Find where the given text appears and provide that cell's center as [X, Y] coordinate. 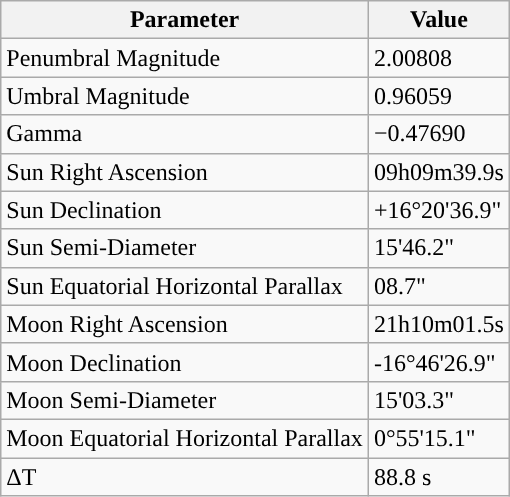
Gamma [185, 134]
Sun Semi-Diameter [185, 248]
Sun Right Ascension [185, 172]
Value [438, 20]
Moon Semi-Diameter [185, 400]
ΔT [185, 477]
Sun Equatorial Horizontal Parallax [185, 286]
Sun Declination [185, 210]
Parameter [185, 20]
−0.47690 [438, 134]
+16°20'36.9" [438, 210]
Moon Equatorial Horizontal Parallax [185, 438]
21h10m01.5s [438, 324]
-16°46'26.9" [438, 362]
09h09m39.9s [438, 172]
Moon Right Ascension [185, 324]
2.00808 [438, 58]
Umbral Magnitude [185, 96]
0.96059 [438, 96]
Moon Declination [185, 362]
08.7" [438, 286]
88.8 s [438, 477]
Penumbral Magnitude [185, 58]
0°55'15.1" [438, 438]
15'03.3" [438, 400]
15'46.2" [438, 248]
